Output the [X, Y] coordinate of the center of the cell containing the given text.  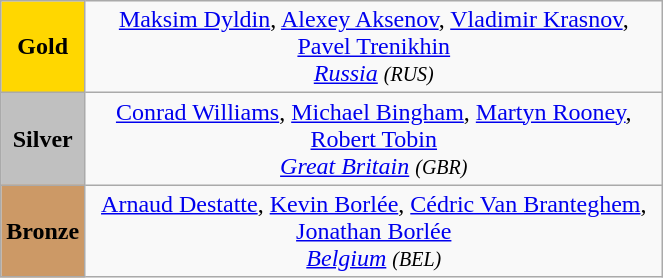
Bronze [43, 231]
Gold [43, 47]
Silver [43, 139]
Maksim Dyldin, Alexey Aksenov, Vladimir Krasnov, Pavel TrenikhinRussia (RUS) [374, 47]
Arnaud Destatte, Kevin Borlée, Cédric Van Branteghem, Jonathan BorléeBelgium (BEL) [374, 231]
Conrad Williams, Michael Bingham, Martyn Rooney, Robert TobinGreat Britain (GBR) [374, 139]
